For the text-containing cell, return its midpoint in (X, Y) coordinate format. 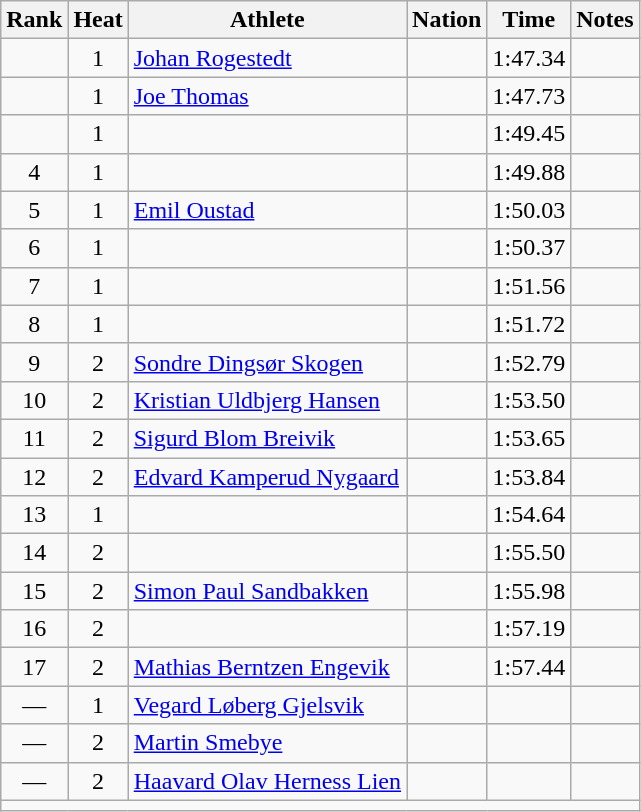
1:49.45 (529, 134)
6 (34, 248)
Vegard Løberg Gjelsvik (267, 705)
1:47.73 (529, 96)
Mathias Berntzen Engevik (267, 667)
1:53.84 (529, 477)
Edvard Kamperud Nygaard (267, 477)
11 (34, 438)
9 (34, 362)
1:53.65 (529, 438)
1:55.98 (529, 591)
Sondre Dingsør Skogen (267, 362)
1:55.50 (529, 553)
1:47.34 (529, 58)
12 (34, 477)
1:52.79 (529, 362)
Haavard Olav Herness Lien (267, 781)
Kristian Uldbjerg Hansen (267, 400)
15 (34, 591)
1:51.72 (529, 324)
Time (529, 20)
1:53.50 (529, 400)
1:50.03 (529, 210)
Johan Rogestedt (267, 58)
Simon Paul Sandbakken (267, 591)
5 (34, 210)
4 (34, 172)
1:49.88 (529, 172)
Emil Oustad (267, 210)
Martin Smebye (267, 743)
Rank (34, 20)
8 (34, 324)
16 (34, 629)
7 (34, 286)
1:50.37 (529, 248)
10 (34, 400)
1:57.19 (529, 629)
13 (34, 515)
Sigurd Blom Breivik (267, 438)
17 (34, 667)
Nation (447, 20)
1:57.44 (529, 667)
1:51.56 (529, 286)
Heat (98, 20)
Notes (605, 20)
Athlete (267, 20)
14 (34, 553)
1:54.64 (529, 515)
Joe Thomas (267, 96)
